Identify which cell holds the provided text, then report its (X, Y) central coordinate. 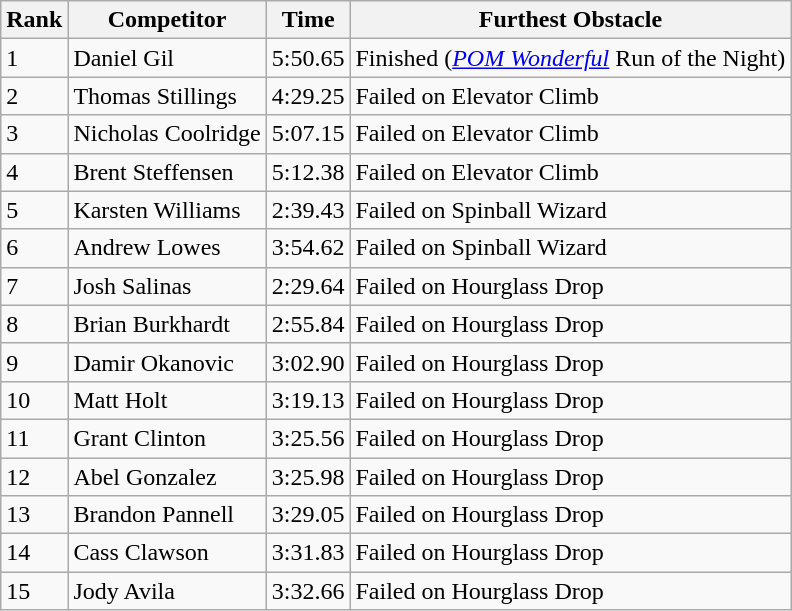
1 (34, 58)
3:02.90 (308, 362)
Abel Gonzalez (167, 477)
9 (34, 362)
Karsten Williams (167, 210)
Rank (34, 20)
Thomas Stillings (167, 96)
4:29.25 (308, 96)
2:55.84 (308, 324)
Daniel Gil (167, 58)
Andrew Lowes (167, 248)
Nicholas Coolridge (167, 134)
5:07.15 (308, 134)
5:50.65 (308, 58)
3:19.13 (308, 400)
3:32.66 (308, 591)
13 (34, 515)
15 (34, 591)
10 (34, 400)
3 (34, 134)
Brian Burkhardt (167, 324)
3:54.62 (308, 248)
14 (34, 553)
4 (34, 172)
5:12.38 (308, 172)
Brent Steffensen (167, 172)
Matt Holt (167, 400)
8 (34, 324)
3:31.83 (308, 553)
6 (34, 248)
Cass Clawson (167, 553)
Furthest Obstacle (570, 20)
Competitor (167, 20)
Time (308, 20)
Brandon Pannell (167, 515)
3:25.56 (308, 438)
2:39.43 (308, 210)
7 (34, 286)
3:29.05 (308, 515)
2 (34, 96)
Josh Salinas (167, 286)
3:25.98 (308, 477)
Jody Avila (167, 591)
Grant Clinton (167, 438)
2:29.64 (308, 286)
Damir Okanovic (167, 362)
5 (34, 210)
11 (34, 438)
12 (34, 477)
Finished (POM Wonderful Run of the Night) (570, 58)
